For the text-containing cell, return its midpoint in [x, y] coordinate format. 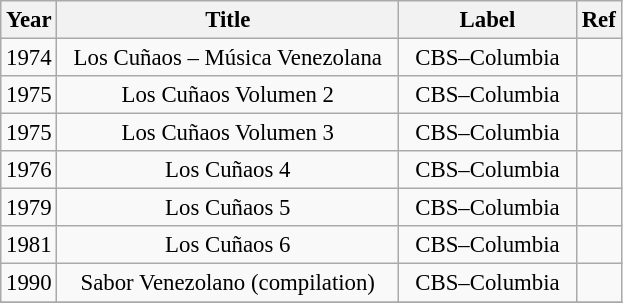
Los Cuñaos 6 [228, 245]
Sabor Venezolano (compilation) [228, 283]
Los Cuñaos Volumen 2 [228, 95]
Ref [598, 20]
Los Cuñaos 5 [228, 208]
1979 [29, 208]
1981 [29, 245]
1976 [29, 170]
Los Cuñaos Volumen 3 [228, 133]
Los Cuñaos – Música Venezolana [228, 58]
Title [228, 20]
Year [29, 20]
Los Cuñaos 4 [228, 170]
1974 [29, 58]
1990 [29, 283]
Label [488, 20]
